Return (x, y) of the center of cell containing provided text 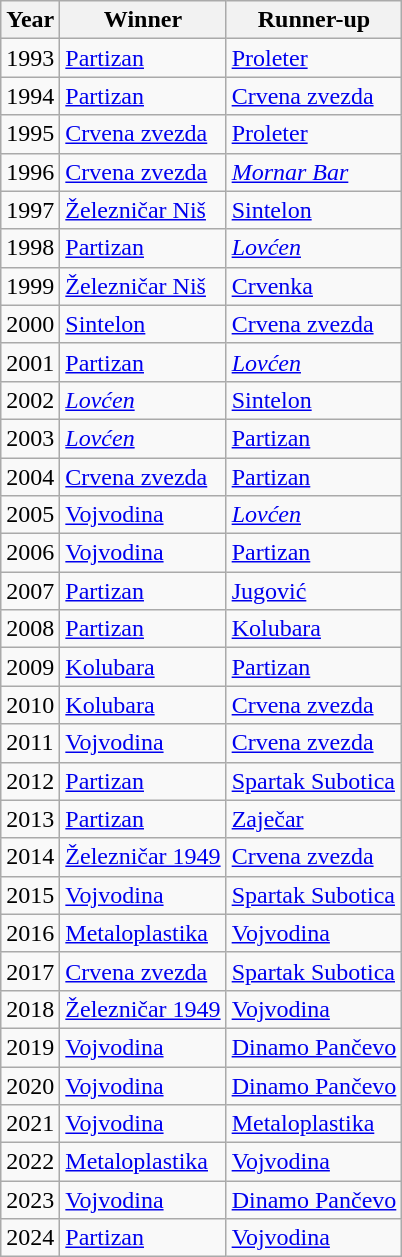
2003 (30, 438)
2014 (30, 857)
2005 (30, 515)
2011 (30, 743)
Zaječar (314, 819)
2017 (30, 971)
Jugović (314, 591)
1999 (30, 286)
1995 (30, 134)
1997 (30, 210)
Winner (143, 20)
2018 (30, 1009)
Mornar Bar (314, 172)
2002 (30, 400)
Runner-up (314, 20)
2016 (30, 933)
2019 (30, 1047)
2013 (30, 819)
Crvenka (314, 286)
2022 (30, 1162)
2023 (30, 1200)
1996 (30, 172)
2010 (30, 705)
Year (30, 20)
2008 (30, 629)
2024 (30, 1238)
1998 (30, 248)
2004 (30, 477)
2009 (30, 667)
2020 (30, 1085)
2015 (30, 895)
2012 (30, 781)
1994 (30, 96)
2000 (30, 324)
1993 (30, 58)
2021 (30, 1124)
2001 (30, 362)
2007 (30, 591)
2006 (30, 553)
